Provide the [x, y] coordinate of the cell's center where the given text is located.  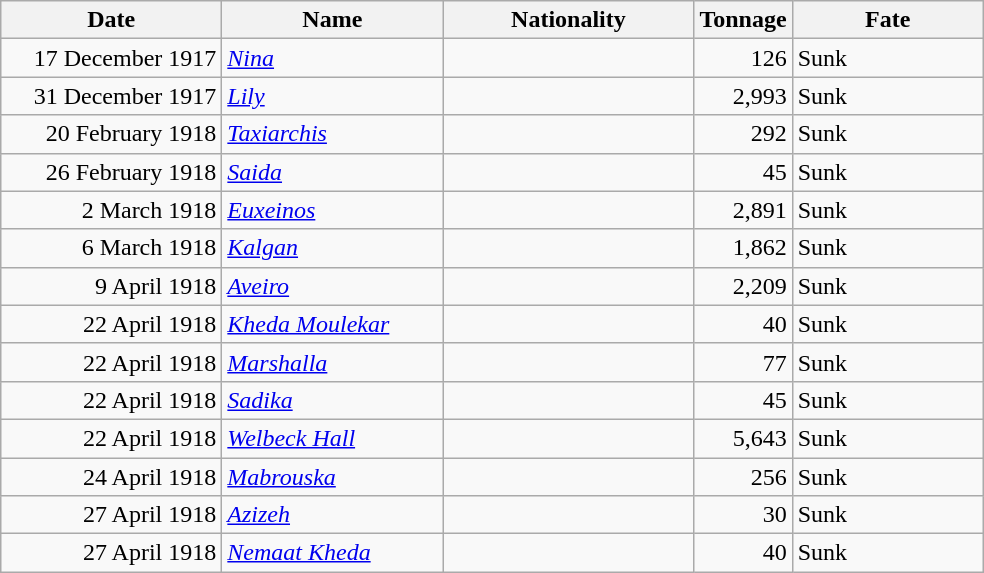
1,862 [743, 248]
5,643 [743, 438]
17 December 1917 [112, 58]
Nina [332, 58]
Nemaat Kheda [332, 553]
Welbeck Hall [332, 438]
30 [743, 515]
9 April 1918 [112, 286]
Date [112, 20]
Taxiarchis [332, 134]
292 [743, 134]
31 December 1917 [112, 96]
Kalgan [332, 248]
Lily [332, 96]
2,209 [743, 286]
Tonnage [743, 20]
Fate [888, 20]
Aveiro [332, 286]
24 April 1918 [112, 477]
126 [743, 58]
Euxeinos [332, 210]
Saida [332, 172]
2 March 1918 [112, 210]
77 [743, 362]
Kheda Moulekar [332, 324]
26 February 1918 [112, 172]
256 [743, 477]
Marshalla [332, 362]
2,993 [743, 96]
Azizeh [332, 515]
Name [332, 20]
Mabrouska [332, 477]
6 March 1918 [112, 248]
2,891 [743, 210]
Nationality [568, 20]
Sadika [332, 400]
20 February 1918 [112, 134]
